Determine the (X, Y) coordinate at the center of the cell enclosing the given text.  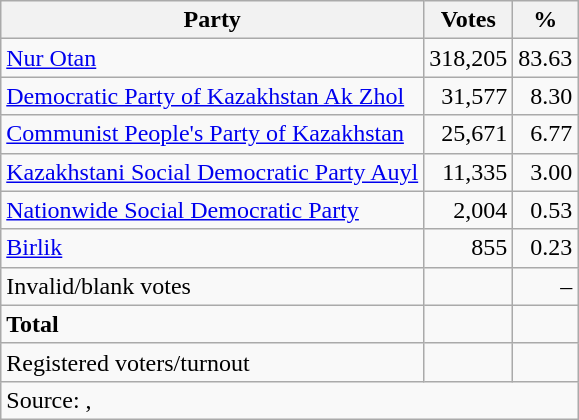
Invalid/blank votes (212, 286)
Kazakhstani Social Democratic Party Auyl (212, 172)
Birlik (212, 248)
Total (212, 324)
83.63 (546, 58)
3.00 (546, 172)
2,004 (468, 210)
6.77 (546, 134)
8.30 (546, 96)
Votes (468, 20)
Democratic Party of Kazakhstan Ak Zhol (212, 96)
25,671 (468, 134)
Registered voters/turnout (212, 362)
0.23 (546, 248)
11,335 (468, 172)
Communist People's Party of Kazakhstan (212, 134)
31,577 (468, 96)
0.53 (546, 210)
Nationwide Social Democratic Party (212, 210)
318,205 (468, 58)
Party (212, 20)
% (546, 20)
– (546, 286)
Nur Otan (212, 58)
855 (468, 248)
Source: , (290, 400)
